From the cell containing the given text, extract its center point as [x, y] coordinate. 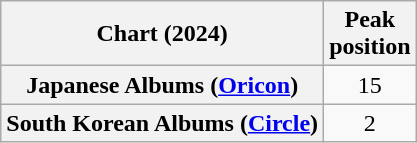
Chart (2024) [162, 34]
2 [370, 123]
South Korean Albums (Circle) [162, 123]
Peakposition [370, 34]
15 [370, 85]
Japanese Albums (Oricon) [162, 85]
